Return [X, Y] of the center of cell containing provided text 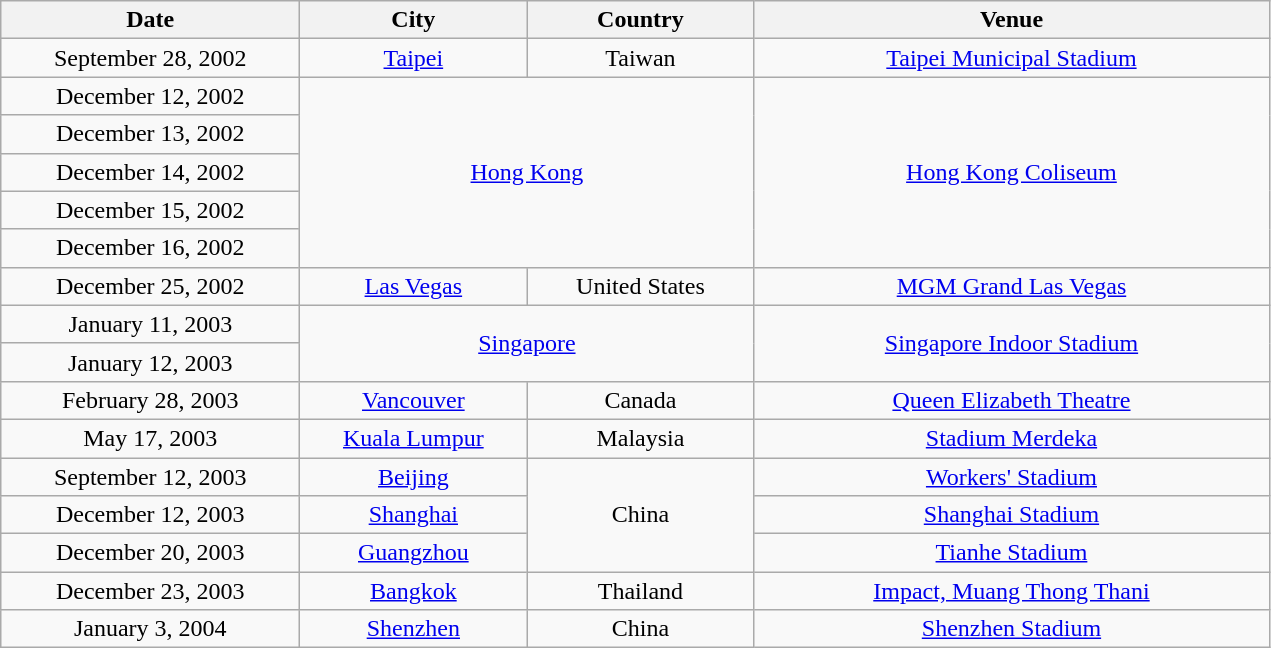
Thailand [640, 591]
January 3, 2004 [150, 629]
Queen Elizabeth Theatre [1012, 400]
December 23, 2003 [150, 591]
Workers' Stadium [1012, 477]
Bangkok [414, 591]
September 28, 2002 [150, 58]
Shanghai Stadium [1012, 515]
February 28, 2003 [150, 400]
December 14, 2002 [150, 172]
January 11, 2003 [150, 324]
December 12, 2003 [150, 515]
May 17, 2003 [150, 438]
December 16, 2002 [150, 248]
Shanghai [414, 515]
MGM Grand Las Vegas [1012, 286]
Malaysia [640, 438]
December 20, 2003 [150, 553]
Taipei Municipal Stadium [1012, 58]
United States [640, 286]
Stadium Merdeka [1012, 438]
December 13, 2002 [150, 134]
December 12, 2002 [150, 96]
Date [150, 20]
Country [640, 20]
Guangzhou [414, 553]
Singapore Indoor Stadium [1012, 343]
December 25, 2002 [150, 286]
Tianhe Stadium [1012, 553]
Las Vegas [414, 286]
Kuala Lumpur [414, 438]
Venue [1012, 20]
Beijing [414, 477]
January 12, 2003 [150, 362]
Impact, Muang Thong Thani [1012, 591]
Canada [640, 400]
December 15, 2002 [150, 210]
Hong Kong [527, 172]
Shenzhen [414, 629]
Taiwan [640, 58]
Taipei [414, 58]
September 12, 2003 [150, 477]
Vancouver [414, 400]
Hong Kong Coliseum [1012, 172]
City [414, 20]
Singapore [527, 343]
Shenzhen Stadium [1012, 629]
